Return (x, y) of the center of cell containing provided text 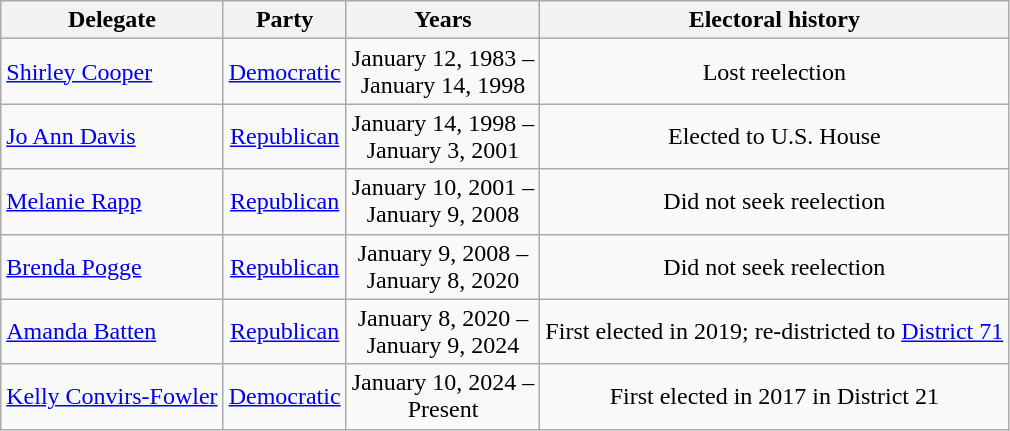
January 8, 2020 –January 9, 2024 (443, 332)
Shirley Cooper (112, 72)
Delegate (112, 20)
Brenda Pogge (112, 266)
January 14, 1998 –January 3, 2001 (443, 136)
Melanie Rapp (112, 202)
Years (443, 20)
January 9, 2008 –January 8, 2020 (443, 266)
Lost reelection (774, 72)
January 10, 2024 –Present (443, 396)
First elected in 2017 in District 21 (774, 396)
Jo Ann Davis (112, 136)
First elected in 2019; re-districted to District 71 (774, 332)
Kelly Convirs-Fowler (112, 396)
Amanda Batten (112, 332)
January 12, 1983 –January 14, 1998 (443, 72)
Party (284, 20)
Elected to U.S. House (774, 136)
Electoral history (774, 20)
January 10, 2001 –January 9, 2008 (443, 202)
